Return (x, y) of the center of cell containing provided text 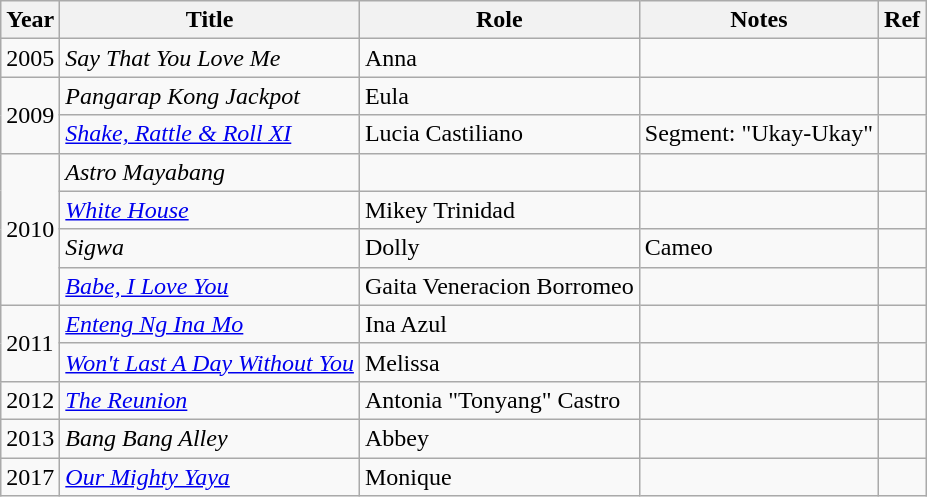
Babe, I Love You (210, 286)
Gaita Veneracion Borromeo (499, 286)
Title (210, 20)
Ref (902, 20)
Year (30, 20)
2012 (30, 400)
The Reunion (210, 400)
Astro Mayabang (210, 172)
White House (210, 210)
Anna (499, 58)
Antonia "Tonyang" Castro (499, 400)
Mikey Trinidad (499, 210)
Our Mighty Yaya (210, 477)
Bang Bang Alley (210, 438)
2010 (30, 229)
Ina Azul (499, 324)
Shake, Rattle & Roll XI (210, 134)
Won't Last A Day Without You (210, 362)
Segment: "Ukay-Ukay" (758, 134)
2005 (30, 58)
Notes (758, 20)
Cameo (758, 248)
Enteng Ng Ina Mo (210, 324)
2017 (30, 477)
Lucia Castiliano (499, 134)
Dolly (499, 248)
2009 (30, 115)
Role (499, 20)
Abbey (499, 438)
Monique (499, 477)
Sigwa (210, 248)
Eula (499, 96)
Pangarap Kong Jackpot (210, 96)
Say That You Love Me (210, 58)
2011 (30, 343)
2013 (30, 438)
Melissa (499, 362)
